Return [x, y] of the center of cell containing provided text 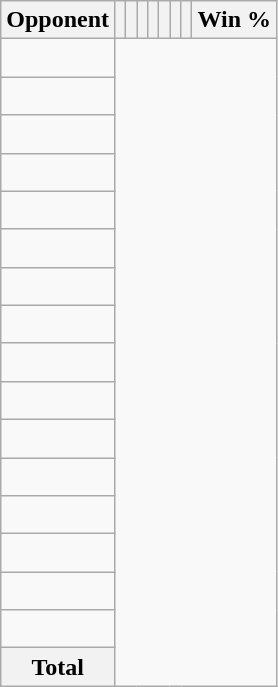
Opponent [58, 20]
Total [58, 667]
Win % [234, 20]
